Output the (x, y) coordinate of the center of the cell containing the given text.  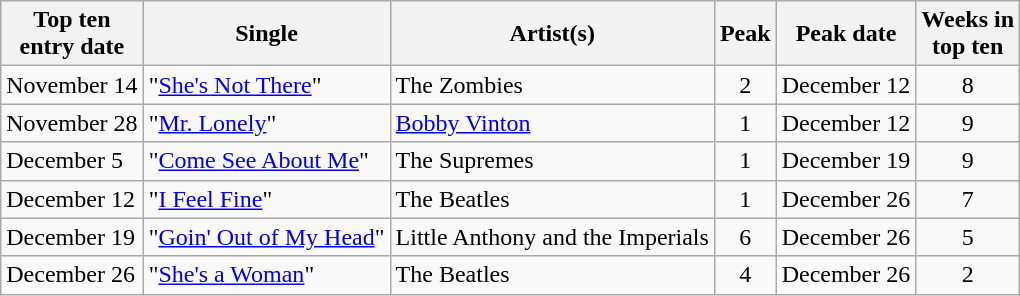
"She's a Woman" (266, 275)
Little Anthony and the Imperials (552, 237)
7 (968, 199)
Single (266, 34)
The Supremes (552, 161)
November 14 (72, 85)
Artist(s) (552, 34)
"Goin' Out of My Head" (266, 237)
November 28 (72, 123)
Top tenentry date (72, 34)
Bobby Vinton (552, 123)
Peak date (846, 34)
8 (968, 85)
4 (745, 275)
"Mr. Lonely" (266, 123)
The Zombies (552, 85)
"She's Not There" (266, 85)
6 (745, 237)
December 5 (72, 161)
5 (968, 237)
Weeks intop ten (968, 34)
"Come See About Me" (266, 161)
"I Feel Fine" (266, 199)
Peak (745, 34)
